Extract the (X, Y) coordinate from the center of the cell holding the provided text.  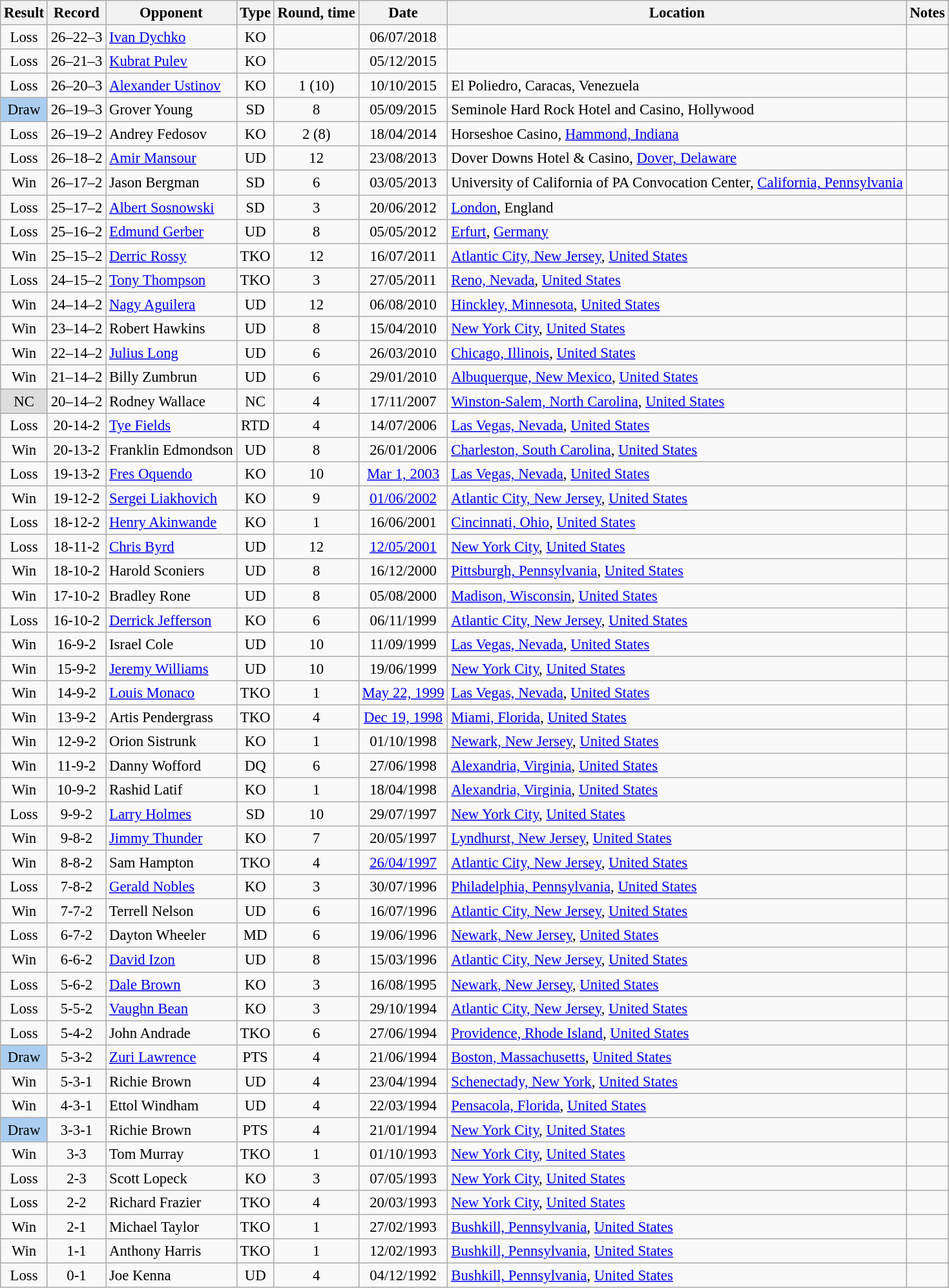
19-13-2 (76, 474)
7 (317, 838)
Andrey Fedosov (171, 134)
01/10/1993 (403, 1154)
27/05/2011 (403, 280)
12-9-2 (76, 742)
Bradley Rone (171, 596)
Joe Kenna (171, 1276)
15/03/1996 (403, 960)
Type (255, 13)
Richard Frazier (171, 1203)
9 (317, 499)
John Andrade (171, 1033)
22–14–2 (76, 353)
Ivan Dychko (171, 37)
05/12/2015 (403, 61)
30/07/1996 (403, 887)
9-9-2 (76, 815)
5-4-2 (76, 1033)
6-7-2 (76, 936)
Hinckley, Minnesota, United States (677, 304)
05/05/2012 (403, 231)
16/07/2011 (403, 256)
Round, time (317, 13)
Kubrat Pulev (171, 61)
MD (255, 936)
26/03/2010 (403, 353)
10/10/2015 (403, 86)
26–22–3 (76, 37)
Result (25, 13)
6-6-2 (76, 960)
Billy Zumbrun (171, 377)
21/01/1994 (403, 1130)
David Izon (171, 960)
3-3-1 (76, 1130)
27/02/1993 (403, 1227)
Julius Long (171, 353)
Date (403, 13)
12/05/2001 (403, 547)
Louis Monaco (171, 693)
Chicago, Illinois, United States (677, 353)
Vaughn Bean (171, 1008)
10-9-2 (76, 790)
16/12/2000 (403, 572)
Tom Murray (171, 1154)
19-12-2 (76, 499)
Jason Bergman (171, 183)
Rashid Latif (171, 790)
Pittsburgh, Pennsylvania, United States (677, 572)
Zuri Lawrence (171, 1057)
El Poliedro, Caracas, Venezuela (677, 86)
Artis Pendergrass (171, 717)
Robert Hawkins (171, 329)
18/04/1998 (403, 790)
Jimmy Thunder (171, 838)
5-3-1 (76, 1081)
26–20–3 (76, 86)
26–19–3 (76, 110)
03/05/2013 (403, 183)
7-8-2 (76, 887)
12/02/1993 (403, 1251)
Orion Sistrunk (171, 742)
8-8-2 (76, 863)
21–14–2 (76, 377)
05/08/2000 (403, 596)
Madison, Wisconsin, United States (677, 596)
Miami, Florida, United States (677, 717)
27/06/1998 (403, 765)
19/06/1996 (403, 936)
1-1 (76, 1251)
Grover Young (171, 110)
18-10-2 (76, 572)
Horseshoe Casino, Hammond, Indiana (677, 134)
3-3 (76, 1154)
20/06/2012 (403, 207)
1 (10) (317, 86)
Boston, Massachusetts, United States (677, 1057)
26/01/2006 (403, 450)
06/08/2010 (403, 304)
Derric Rossy (171, 256)
Notes (928, 13)
Alexander Ustinov (171, 86)
01/10/1998 (403, 742)
Fres Oquendo (171, 474)
Reno, Nevada, United States (677, 280)
11/09/1999 (403, 644)
5-3-2 (76, 1057)
Philadelphia, Pennsylvania, United States (677, 887)
Michael Taylor (171, 1227)
Derrick Jefferson (171, 620)
29/07/1997 (403, 815)
Sergei Liakhovich (171, 499)
Gerald Nobles (171, 887)
17/11/2007 (403, 401)
Location (677, 13)
23/08/2013 (403, 158)
24–15–2 (76, 280)
Erfurt, Germany (677, 231)
Dayton Wheeler (171, 936)
Rodney Wallace (171, 401)
2-1 (76, 1227)
Albert Sosnowski (171, 207)
16/06/2001 (403, 523)
20/05/1997 (403, 838)
Seminole Hard Rock Hotel and Casino, Hollywood (677, 110)
26/04/1997 (403, 863)
Tony Thompson (171, 280)
13-9-2 (76, 717)
04/12/1992 (403, 1276)
2-2 (76, 1203)
Henry Akinwande (171, 523)
5-5-2 (76, 1008)
24–14–2 (76, 304)
Ettol Windham (171, 1106)
06/07/2018 (403, 37)
Schenectady, New York, United States (677, 1081)
05/09/2015 (403, 110)
Terrell Nelson (171, 911)
16/08/1995 (403, 984)
University of California of PA Convocation Center, California, Pennsylvania (677, 183)
16/07/1996 (403, 911)
29/10/1994 (403, 1008)
Charleston, South Carolina, United States (677, 450)
DQ (255, 765)
20/03/1993 (403, 1203)
Anthony Harris (171, 1251)
22/03/1994 (403, 1106)
14/07/2006 (403, 426)
Danny Wofford (171, 765)
25–17–2 (76, 207)
9-8-2 (76, 838)
20-13-2 (76, 450)
18/04/2014 (403, 134)
Jeremy Williams (171, 669)
Tye Fields (171, 426)
26–17–2 (76, 183)
21/06/1994 (403, 1057)
RTD (255, 426)
Lyndhurst, New Jersey, United States (677, 838)
26–21–3 (76, 61)
Winston-Salem, North Carolina, United States (677, 401)
19/06/1999 (403, 669)
Opponent (171, 13)
25–16–2 (76, 231)
Dover Downs Hotel & Casino, Dover, Delaware (677, 158)
Sam Hampton (171, 863)
15-9-2 (76, 669)
15/04/2010 (403, 329)
11-9-2 (76, 765)
2-3 (76, 1178)
Providence, Rhode Island, United States (677, 1033)
16-10-2 (76, 620)
Mar 1, 2003 (403, 474)
Edmund Gerber (171, 231)
26–18–2 (76, 158)
26–19–2 (76, 134)
London, England (677, 207)
Israel Cole (171, 644)
Nagy Aguilera (171, 304)
Harold Sconiers (171, 572)
5-6-2 (76, 984)
Cincinnati, Ohio, United States (677, 523)
Pensacola, Florida, United States (677, 1106)
25–15–2 (76, 256)
20–14–2 (76, 401)
18-11-2 (76, 547)
06/11/1999 (403, 620)
Larry Holmes (171, 815)
0-1 (76, 1276)
07/05/1993 (403, 1178)
Amir Mansour (171, 158)
Dec 19, 1998 (403, 717)
4-3-1 (76, 1106)
23/04/1994 (403, 1081)
16-9-2 (76, 644)
Scott Lopeck (171, 1178)
29/01/2010 (403, 377)
Chris Byrd (171, 547)
May 22, 1999 (403, 693)
Record (76, 13)
Dale Brown (171, 984)
17-10-2 (76, 596)
18-12-2 (76, 523)
27/06/1994 (403, 1033)
14-9-2 (76, 693)
Albuquerque, New Mexico, United States (677, 377)
2 (8) (317, 134)
Franklin Edmondson (171, 450)
23–14–2 (76, 329)
01/06/2002 (403, 499)
7-7-2 (76, 911)
20-14-2 (76, 426)
